Detect which cell encompasses the target text, then output its [x, y] center coordinate. 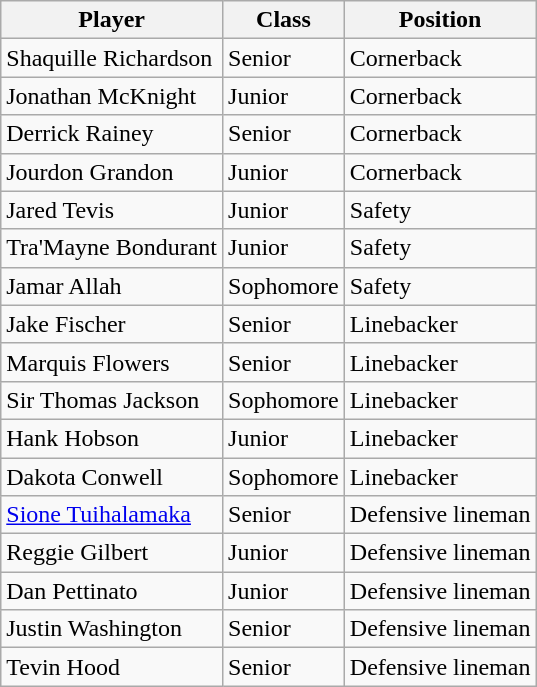
Tra'Mayne Bondurant [112, 248]
Jamar Allah [112, 286]
Reggie Gilbert [112, 553]
Player [112, 20]
Jake Fischer [112, 324]
Hank Hobson [112, 438]
Dakota Conwell [112, 477]
Justin Washington [112, 629]
Jared Tevis [112, 210]
Jonathan McKnight [112, 96]
Position [440, 20]
Class [284, 20]
Shaquille Richardson [112, 58]
Derrick Rainey [112, 134]
Jourdon Grandon [112, 172]
Tevin Hood [112, 667]
Sione Tuihalamaka [112, 515]
Sir Thomas Jackson [112, 400]
Dan Pettinato [112, 591]
Marquis Flowers [112, 362]
